For the text-containing cell, return its midpoint in [X, Y] coordinate format. 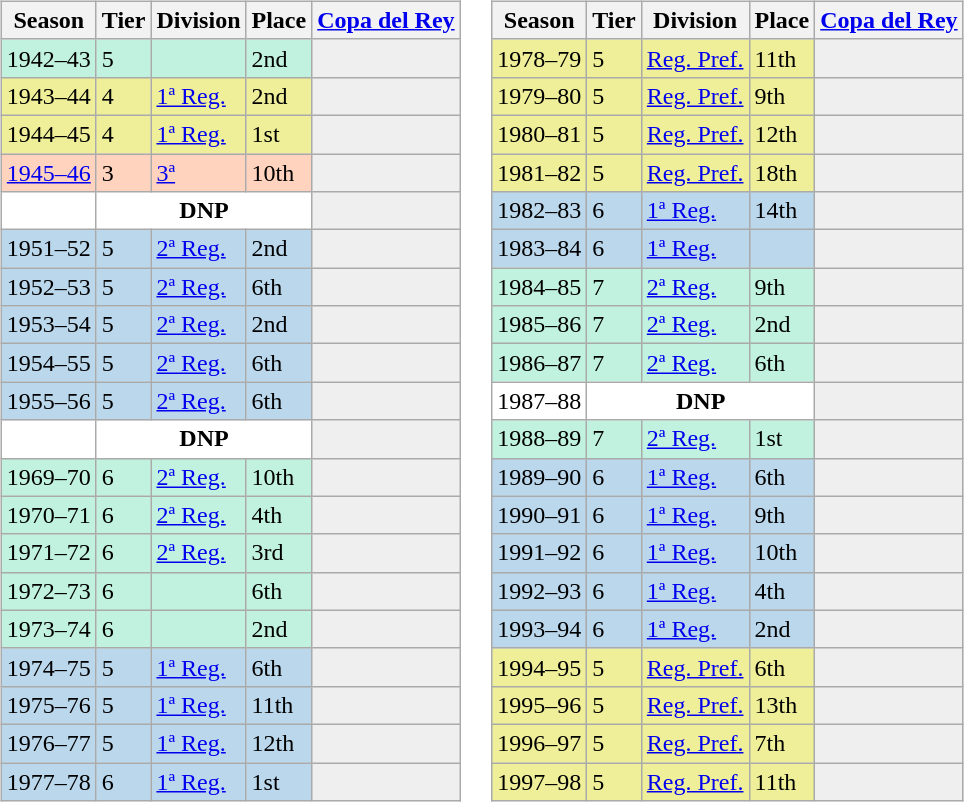
1991–92 [540, 553]
1977–78 [48, 781]
1993–94 [540, 629]
1945–46 [48, 173]
1969–70 [48, 477]
1976–77 [48, 743]
1953–54 [48, 325]
1972–73 [48, 591]
1986–87 [540, 363]
13th [782, 705]
3 [124, 173]
1943–44 [48, 96]
1978–79 [540, 58]
1984–85 [540, 287]
7th [782, 743]
1980–81 [540, 134]
3rd [279, 553]
1951–52 [48, 249]
1942–43 [48, 58]
1997–98 [540, 781]
1973–74 [48, 629]
14th [782, 211]
1979–80 [540, 96]
1990–91 [540, 515]
1954–55 [48, 363]
1988–89 [540, 439]
1971–72 [48, 553]
1996–97 [540, 743]
1970–71 [48, 515]
1975–76 [48, 705]
1992–93 [540, 591]
1944–45 [48, 134]
1982–83 [540, 211]
1994–95 [540, 667]
1955–56 [48, 401]
1983–84 [540, 249]
18th [782, 173]
1987–88 [540, 401]
1974–75 [48, 667]
1981–82 [540, 173]
3ª [198, 173]
1989–90 [540, 477]
1952–53 [48, 287]
1995–96 [540, 705]
1985–86 [540, 325]
